Capture the cell that displays the provided text and extract its (x, y) central coordinate. 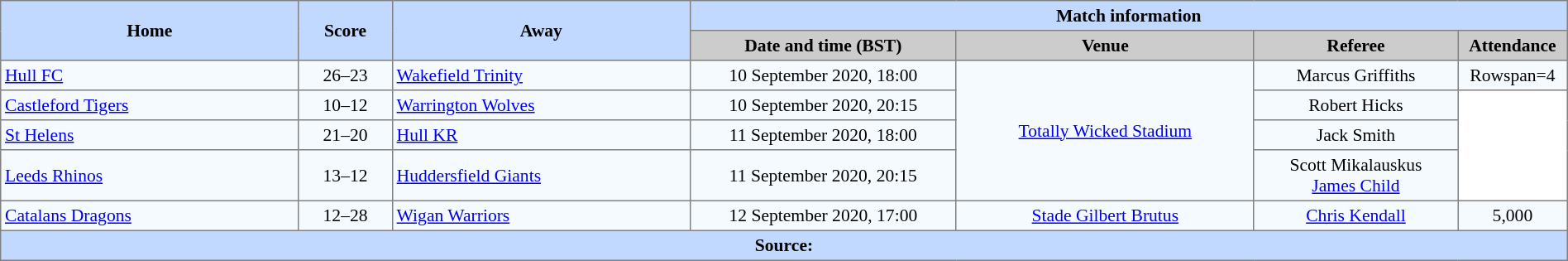
Leeds Rhinos (150, 176)
Score (346, 31)
Referee (1355, 46)
Catalans Dragons (150, 215)
Jack Smith (1355, 135)
Home (150, 31)
St Helens (150, 135)
5,000 (1513, 215)
Castleford Tigers (150, 105)
12 September 2020, 17:00 (823, 215)
11 September 2020, 18:00 (823, 135)
Chris Kendall (1355, 215)
Hull FC (150, 75)
Attendance (1513, 46)
Robert Hicks (1355, 105)
Wigan Warriors (541, 215)
13–12 (346, 176)
Venue (1105, 46)
Match information (1128, 16)
10 September 2020, 20:15 (823, 105)
Date and time (BST) (823, 46)
12–28 (346, 215)
10–12 (346, 105)
Wakefield Trinity (541, 75)
Huddersfield Giants (541, 176)
Warrington Wolves (541, 105)
11 September 2020, 20:15 (823, 176)
21–20 (346, 135)
10 September 2020, 18:00 (823, 75)
Stade Gilbert Brutus (1105, 215)
Away (541, 31)
Marcus Griffiths (1355, 75)
Rowspan=4 (1513, 75)
Hull KR (541, 135)
Scott Mikalauskus James Child (1355, 176)
26–23 (346, 75)
Totally Wicked Stadium (1105, 131)
Source: (784, 245)
